From the cell containing the given text, extract its center point as [X, Y] coordinate. 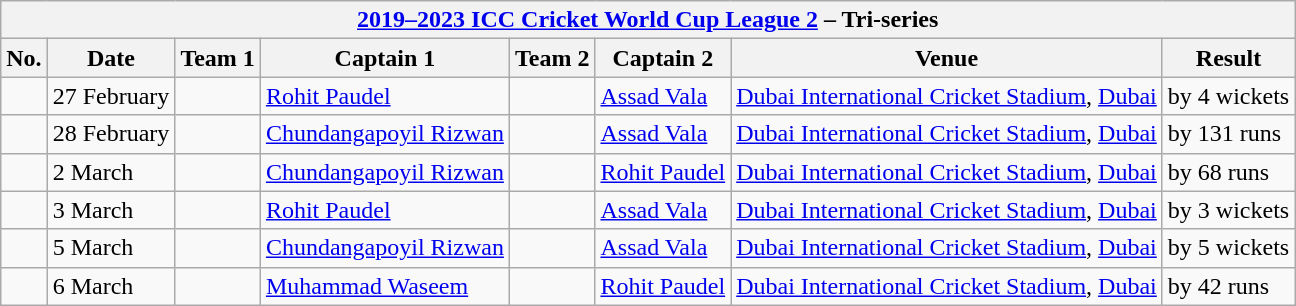
28 February [111, 134]
by 4 wickets [1228, 96]
3 March [111, 210]
Date [111, 58]
Venue [947, 58]
Team 2 [552, 58]
Team 1 [218, 58]
5 March [111, 248]
by 5 wickets [1228, 248]
by 42 runs [1228, 286]
2019–2023 ICC Cricket World Cup League 2 – Tri-series [648, 20]
Muhammad Waseem [384, 286]
by 3 wickets [1228, 210]
Captain 2 [663, 58]
by 68 runs [1228, 172]
Captain 1 [384, 58]
No. [24, 58]
Result [1228, 58]
6 March [111, 286]
27 February [111, 96]
by 131 runs [1228, 134]
2 March [111, 172]
